For the text-containing cell, return its midpoint in (X, Y) coordinate format. 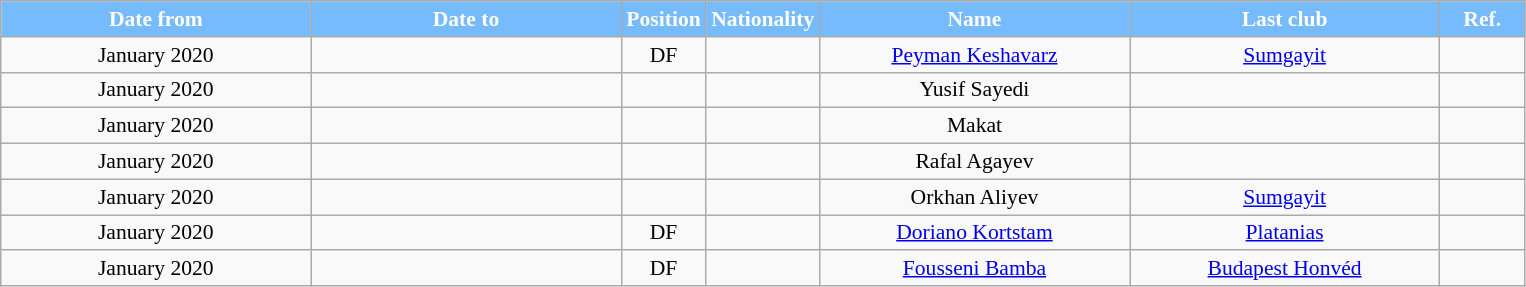
Name (974, 19)
Orkhan Aliyev (974, 197)
Ref. (1482, 19)
Doriano Kortstam (974, 233)
Peyman Keshavarz (974, 55)
Fousseni Bamba (974, 269)
Rafal Agayev (974, 162)
Date from (156, 19)
Yusif Sayedi (974, 90)
Platanias (1285, 233)
Position (664, 19)
Makat (974, 126)
Nationality (762, 19)
Last club (1285, 19)
Date to (466, 19)
Budapest Honvéd (1285, 269)
